Return the (x, y) coordinate for the center point of the cell that contains the specified text.  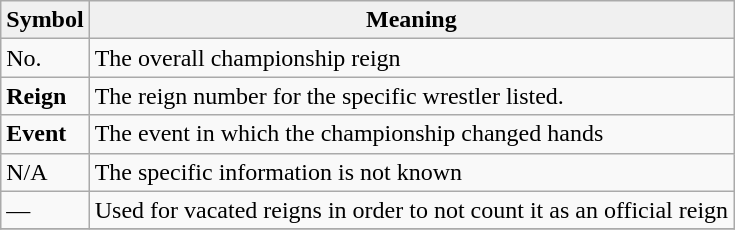
The overall championship reign (411, 58)
— (45, 210)
N/A (45, 172)
The reign number for the specific wrestler listed. (411, 96)
Reign (45, 96)
Used for vacated reigns in order to not count it as an official reign (411, 210)
The specific information is not known (411, 172)
Event (45, 134)
Symbol (45, 20)
No. (45, 58)
Meaning (411, 20)
The event in which the championship changed hands (411, 134)
